Pinpoint the cell where the given text exists, returning its [X, Y] midpoint coordinate. 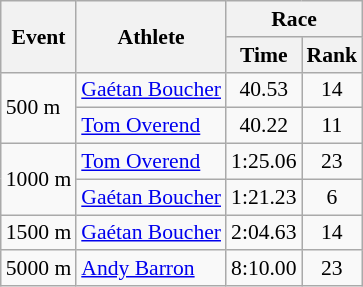
500 m [38, 108]
1500 m [38, 233]
1000 m [38, 180]
1:21.23 [264, 197]
6 [332, 197]
Event [38, 36]
Athlete [151, 36]
Time [264, 55]
11 [332, 126]
1:25.06 [264, 162]
8:10.00 [264, 269]
Andy Barron [151, 269]
Rank [332, 55]
5000 m [38, 269]
40.53 [264, 90]
2:04.63 [264, 233]
40.22 [264, 126]
Race [294, 19]
